Identify which cell holds the provided text, then report its [X, Y] central coordinate. 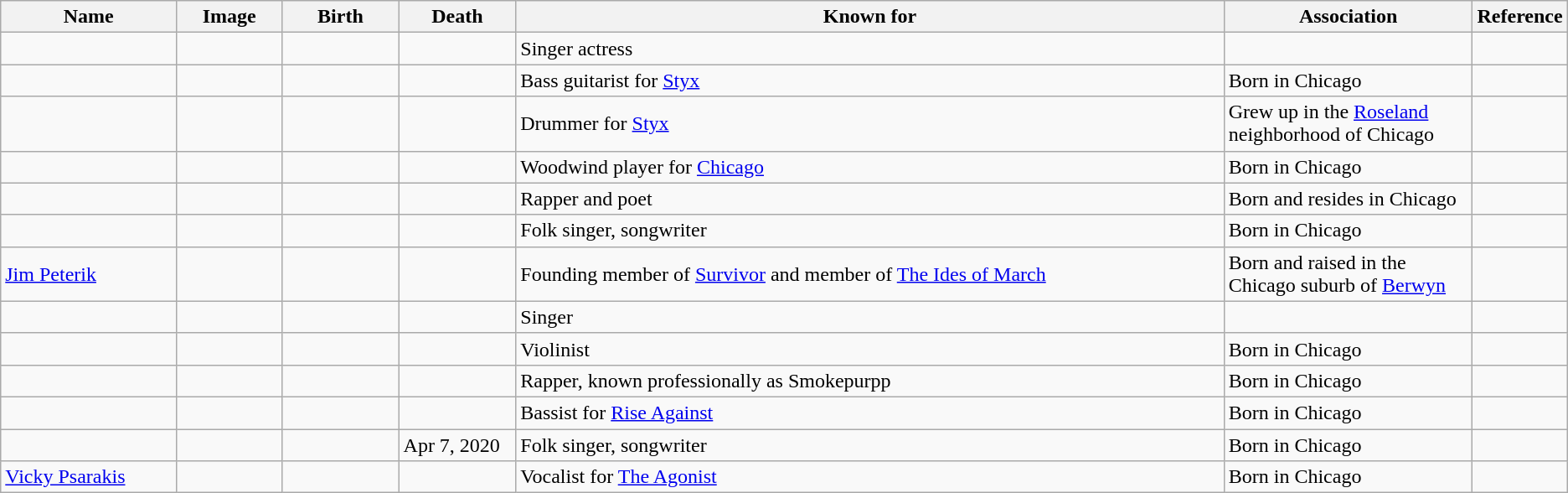
Vicky Psarakis [89, 477]
Death [457, 17]
Drummer for Styx [869, 124]
Bass guitarist for Styx [869, 80]
Birth [340, 17]
Rapper and poet [869, 199]
Apr 7, 2020 [457, 445]
Bassist for Rise Against [869, 413]
Born and resides in Chicago [1349, 199]
Vocalist for The Agonist [869, 477]
Singer actress [869, 49]
Grew up in the Roseland neighborhood of Chicago [1349, 124]
Association [1349, 17]
Singer [869, 317]
Woodwind player for Chicago [869, 167]
Founding member of Survivor and member of The Ides of March [869, 273]
Known for [869, 17]
Rapper, known professionally as Smokepurpp [869, 381]
Name [89, 17]
Born and raised in the Chicago suburb of Berwyn [1349, 273]
Violinist [869, 349]
Reference [1519, 17]
Jim Peterik [89, 273]
Image [230, 17]
